Capture the cell that displays the provided text and extract its [x, y] central coordinate. 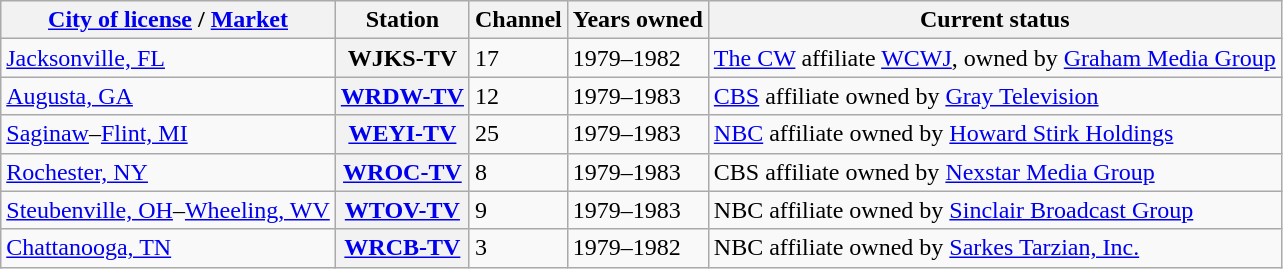
WRCB-TV [402, 248]
Years owned [638, 20]
The CW affiliate WCWJ, owned by Graham Media Group [994, 58]
City of license / Market [168, 20]
Augusta, GA [168, 96]
WTOV-TV [402, 210]
Chattanooga, TN [168, 248]
3 [518, 248]
8 [518, 172]
NBC affiliate owned by Howard Stirk Holdings [994, 134]
WRDW-TV [402, 96]
NBC affiliate owned by Sarkes Tarzian, Inc. [994, 248]
Jacksonville, FL [168, 58]
Saginaw–Flint, MI [168, 134]
WROC-TV [402, 172]
WJKS-TV [402, 58]
Rochester, NY [168, 172]
WEYI-TV [402, 134]
Current status [994, 20]
Channel [518, 20]
Steubenville, OH–Wheeling, WV [168, 210]
Station [402, 20]
CBS affiliate owned by Nexstar Media Group [994, 172]
12 [518, 96]
17 [518, 58]
25 [518, 134]
9 [518, 210]
NBC affiliate owned by Sinclair Broadcast Group [994, 210]
CBS affiliate owned by Gray Television [994, 96]
